Detect which cell encompasses the target text, then output its [x, y] center coordinate. 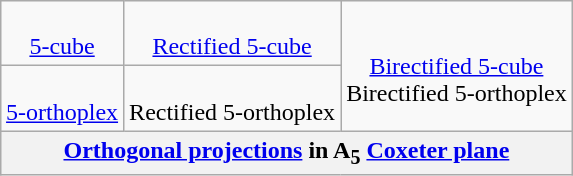
Birectified 5-cubeBirectified 5-orthoplex [457, 66]
5-cube [62, 34]
Rectified 5-orthoplex [232, 98]
Orthogonal projections in A5 Coxeter plane [287, 153]
5-orthoplex [62, 98]
Rectified 5-cube [232, 34]
